For the text-containing cell, return its midpoint in [x, y] coordinate format. 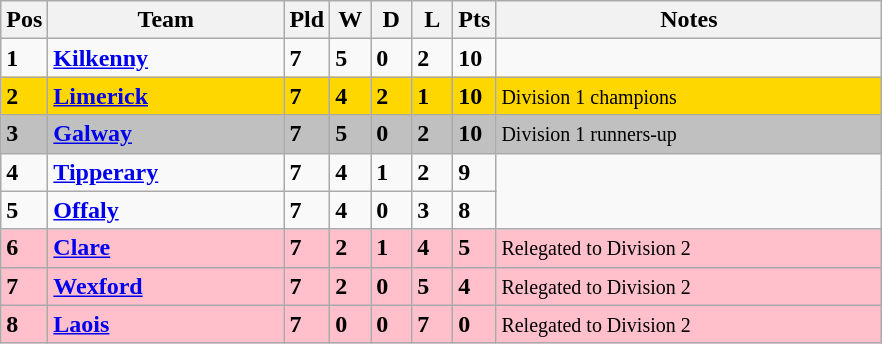
Pos [24, 20]
Division 1 runners-up [689, 134]
W [350, 20]
Laois [166, 324]
Tipperary [166, 172]
9 [474, 172]
L [432, 20]
Division 1 champions [689, 96]
Notes [689, 20]
6 [24, 248]
Limerick [166, 96]
Wexford [166, 286]
Clare [166, 248]
D [392, 20]
Team [166, 20]
Pld [307, 20]
Kilkenny [166, 58]
Offaly [166, 210]
Pts [474, 20]
Galway [166, 134]
